Extract the [X, Y] coordinate from the center of the cell holding the provided text.  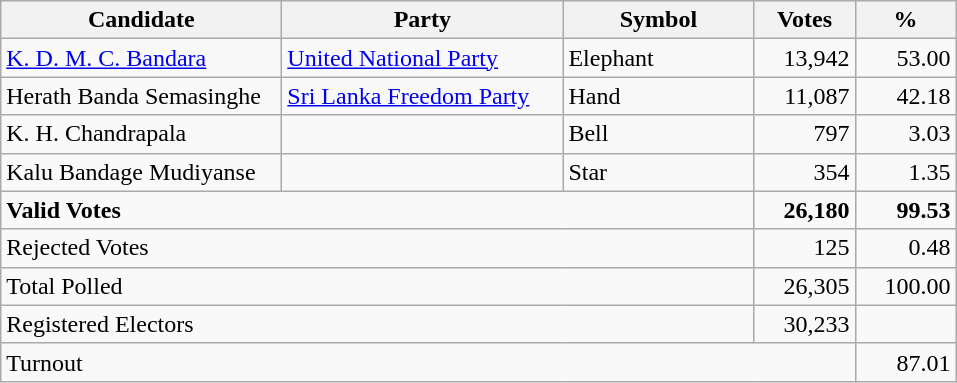
53.00 [906, 58]
K. H. Chandrapala [142, 134]
Bell [658, 134]
3.03 [906, 134]
13,942 [804, 58]
Star [658, 172]
100.00 [906, 286]
Herath Banda Semasinghe [142, 96]
Valid Votes [378, 210]
87.01 [906, 362]
Elephant [658, 58]
125 [804, 248]
30,233 [804, 324]
Kalu Bandage Mudiyanse [142, 172]
Registered Electors [378, 324]
Candidate [142, 20]
Turnout [428, 362]
United National Party [422, 58]
26,305 [804, 286]
99.53 [906, 210]
1.35 [906, 172]
K. D. M. C. Bandara [142, 58]
Total Polled [378, 286]
Sri Lanka Freedom Party [422, 96]
Rejected Votes [378, 248]
Hand [658, 96]
354 [804, 172]
Votes [804, 20]
Party [422, 20]
% [906, 20]
0.48 [906, 248]
42.18 [906, 96]
11,087 [804, 96]
Symbol [658, 20]
26,180 [804, 210]
797 [804, 134]
